Scan for the cell matching the given text and deliver its (x, y) coordinate at center. 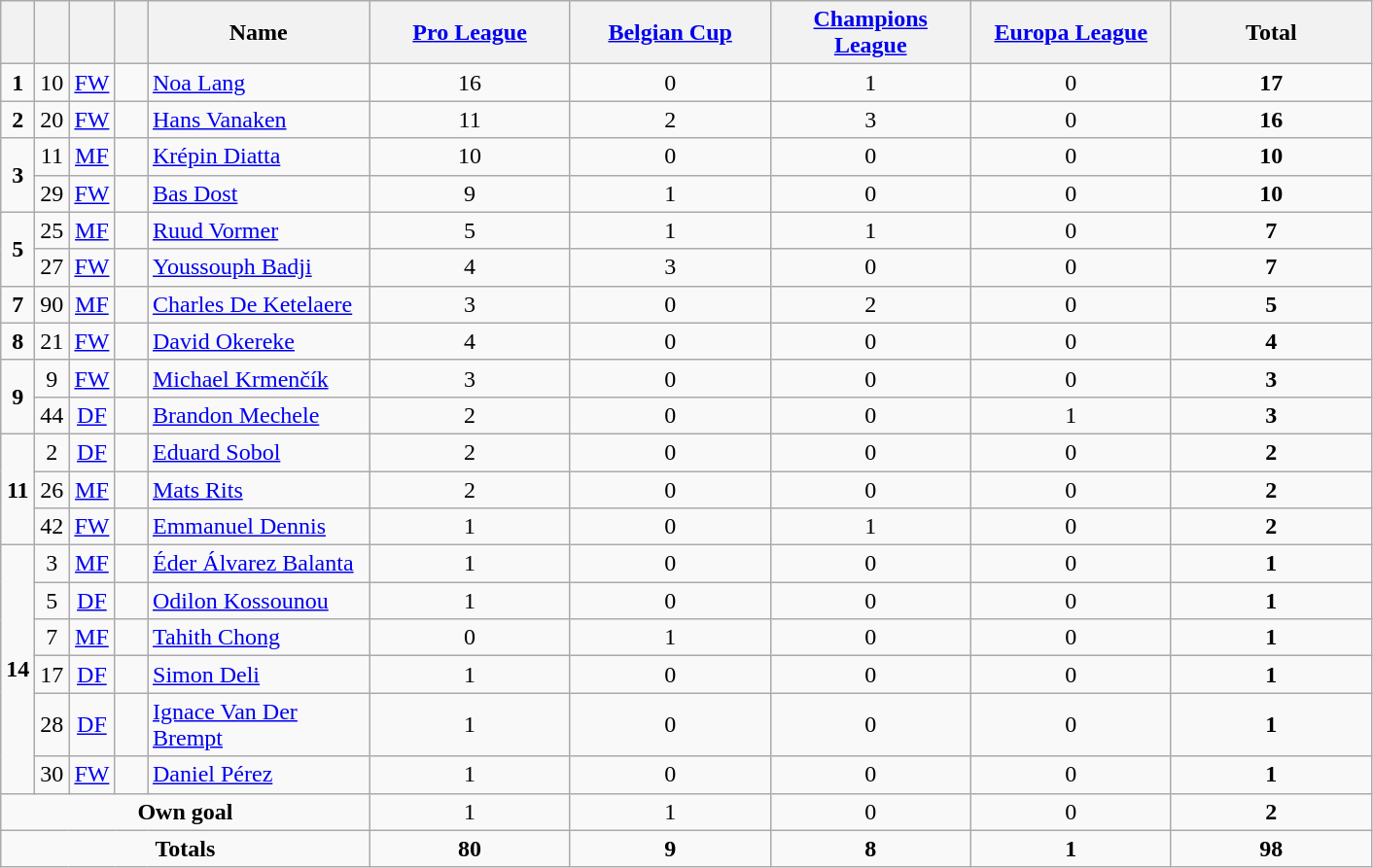
Own goal (185, 812)
30 (53, 775)
Noa Lang (259, 83)
Champions League (870, 33)
Simon Deli (259, 675)
28 (53, 725)
David Okereke (259, 341)
Belgian Cup (670, 33)
Hans Vanaken (259, 120)
Tahith Chong (259, 638)
Krépin Diatta (259, 156)
90 (53, 304)
Ruud Vormer (259, 230)
26 (53, 489)
Pro League (470, 33)
21 (53, 341)
80 (470, 849)
42 (53, 527)
Éder Álvarez Balanta (259, 564)
Totals (185, 849)
14 (18, 669)
Name (259, 33)
44 (53, 415)
Daniel Pérez (259, 775)
Brandon Mechele (259, 415)
Mats Rits (259, 489)
Eduard Sobol (259, 452)
Bas Dost (259, 193)
Odilon Kossounou (259, 601)
Europa League (1071, 33)
98 (1271, 849)
20 (53, 120)
Charles De Ketelaere (259, 304)
27 (53, 267)
Youssouph Badji (259, 267)
Michael Krmenčík (259, 378)
Ignace Van Der Brempt (259, 725)
Emmanuel Dennis (259, 527)
29 (53, 193)
25 (53, 230)
Total (1271, 33)
